Provide the (X, Y) coordinate of the cell's center where the given text is located.  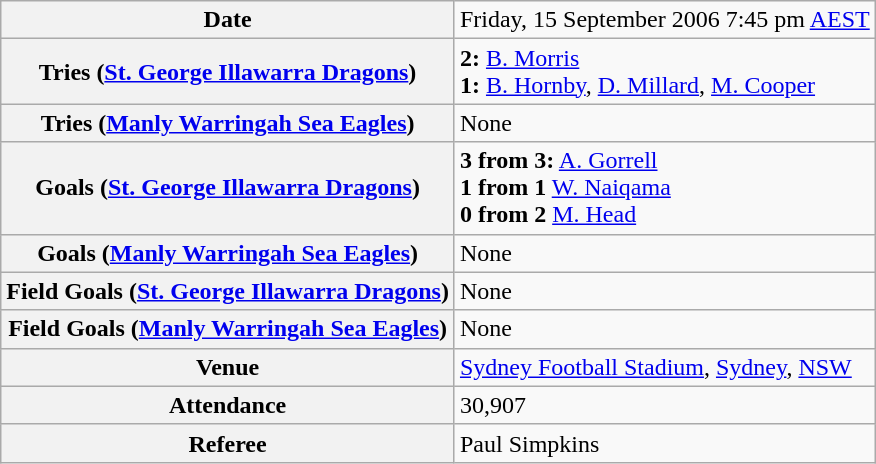
Paul Simpkins (664, 443)
Field Goals (St. George Illawarra Dragons) (228, 291)
Goals (St. George Illawarra Dragons) (228, 188)
30,907 (664, 405)
Field Goals (Manly Warringah Sea Eagles) (228, 329)
Tries (Manly Warringah Sea Eagles) (228, 123)
Attendance (228, 405)
3 from 3: A. Gorrell 1 from 1 W. Naiqama 0 from 2 M. Head (664, 188)
Venue (228, 367)
Goals (Manly Warringah Sea Eagles) (228, 253)
Date (228, 20)
Tries (St. George Illawarra Dragons) (228, 72)
Friday, 15 September 2006 7:45 pm AEST (664, 20)
Sydney Football Stadium, Sydney, NSW (664, 367)
Referee (228, 443)
2: B. Morris 1: B. Hornby, D. Millard, M. Cooper (664, 72)
